Detect which cell encompasses the target text, then output its (X, Y) center coordinate. 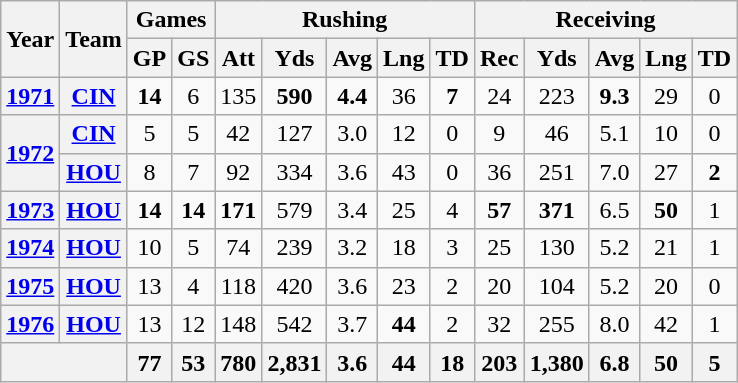
104 (556, 286)
3.2 (352, 248)
1975 (30, 286)
4.4 (352, 96)
74 (238, 248)
92 (238, 172)
371 (556, 210)
GS (194, 58)
77 (149, 362)
6.5 (614, 210)
27 (666, 172)
24 (499, 96)
203 (499, 362)
1972 (30, 153)
57 (499, 210)
3.7 (352, 324)
Games (170, 20)
8.0 (614, 324)
3.0 (352, 134)
Year (30, 39)
43 (404, 172)
53 (194, 362)
GP (149, 58)
130 (556, 248)
1971 (30, 96)
118 (238, 286)
542 (294, 324)
127 (294, 134)
255 (556, 324)
8 (149, 172)
23 (404, 286)
3 (452, 248)
334 (294, 172)
590 (294, 96)
223 (556, 96)
9.3 (614, 96)
32 (499, 324)
Receiving (605, 20)
29 (666, 96)
7.0 (614, 172)
135 (238, 96)
2,831 (294, 362)
6.8 (614, 362)
21 (666, 248)
Att (238, 58)
3.4 (352, 210)
1,380 (556, 362)
251 (556, 172)
6 (194, 96)
46 (556, 134)
Rec (499, 58)
5.1 (614, 134)
239 (294, 248)
780 (238, 362)
148 (238, 324)
9 (499, 134)
Rushing (345, 20)
1976 (30, 324)
171 (238, 210)
420 (294, 286)
1974 (30, 248)
1973 (30, 210)
579 (294, 210)
Team (94, 39)
